Extract the (X, Y) coordinate from the center of the cell holding the provided text.  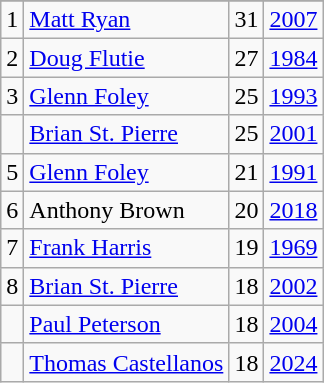
2002 (294, 286)
2018 (294, 210)
1 (12, 20)
7 (12, 248)
19 (246, 248)
20 (246, 210)
1993 (294, 96)
1969 (294, 248)
2 (12, 58)
6 (12, 210)
Anthony Brown (126, 210)
Matt Ryan (126, 20)
3 (12, 96)
8 (12, 286)
1991 (294, 172)
Frank Harris (126, 248)
2024 (294, 362)
1984 (294, 58)
Doug Flutie (126, 58)
5 (12, 172)
Thomas Castellanos (126, 362)
31 (246, 20)
Paul Peterson (126, 324)
2001 (294, 134)
27 (246, 58)
21 (246, 172)
2004 (294, 324)
2007 (294, 20)
